Output the [x, y] coordinate of the center of the cell containing the given text.  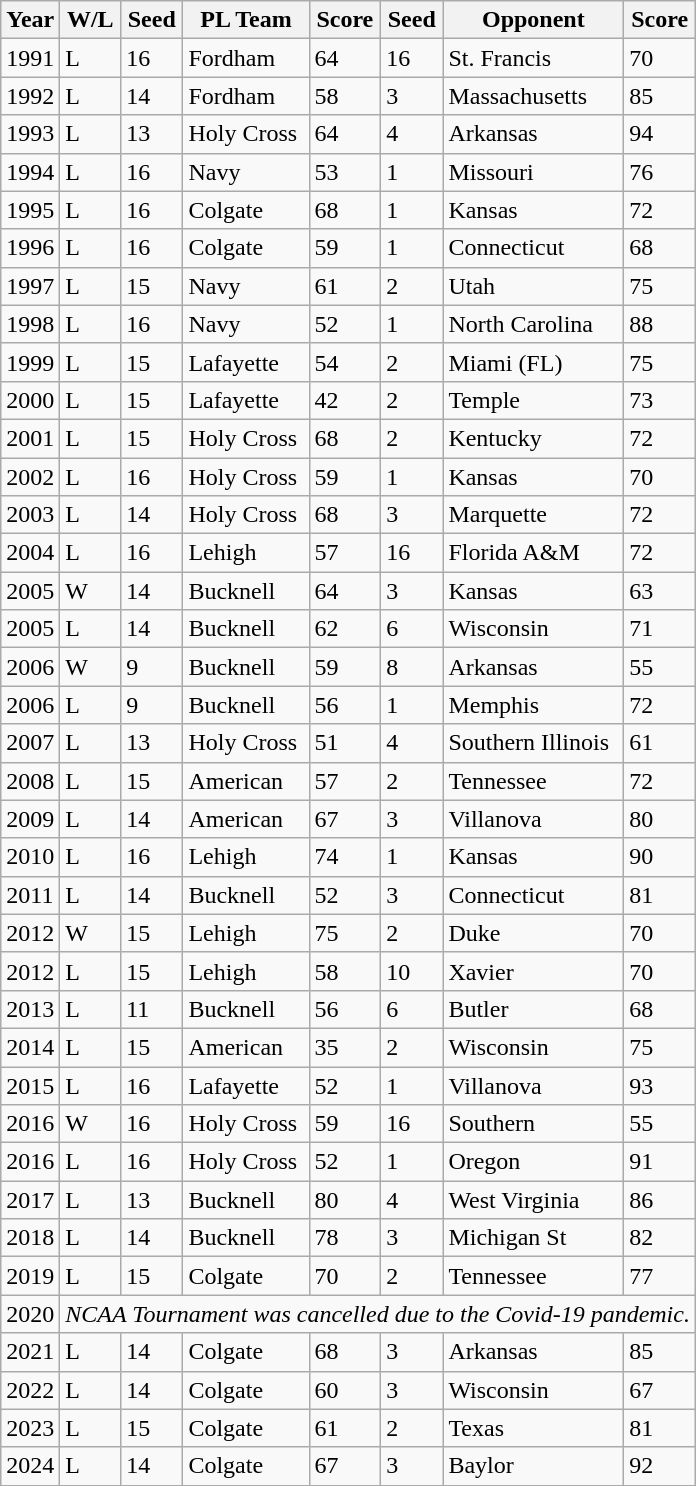
1991 [30, 58]
10 [412, 971]
1996 [30, 248]
1998 [30, 324]
Oregon [534, 1162]
West Virginia [534, 1200]
88 [660, 324]
2011 [30, 895]
62 [345, 629]
63 [660, 591]
53 [345, 172]
Southern [534, 1124]
73 [660, 400]
Temple [534, 400]
2015 [30, 1085]
Texas [534, 1428]
Miami (FL) [534, 362]
Butler [534, 1009]
1997 [30, 286]
North Carolina [534, 324]
71 [660, 629]
Xavier [534, 971]
93 [660, 1085]
77 [660, 1276]
Utah [534, 286]
St. Francis [534, 58]
2008 [30, 781]
51 [345, 743]
Florida A&M [534, 553]
54 [345, 362]
2009 [30, 819]
60 [345, 1390]
2013 [30, 1009]
2021 [30, 1352]
Southern Illinois [534, 743]
2007 [30, 743]
Baylor [534, 1466]
76 [660, 172]
78 [345, 1238]
Marquette [534, 515]
1995 [30, 210]
2023 [30, 1428]
Year [30, 20]
2001 [30, 438]
2019 [30, 1276]
2017 [30, 1200]
2020 [30, 1314]
Duke [534, 933]
NCAA Tournament was cancelled due to the Covid-19 pandemic. [378, 1314]
1992 [30, 96]
1994 [30, 172]
2003 [30, 515]
82 [660, 1238]
2022 [30, 1390]
91 [660, 1162]
42 [345, 400]
Opponent [534, 20]
2000 [30, 400]
90 [660, 857]
Michigan St [534, 1238]
Kentucky [534, 438]
1993 [30, 134]
Massachusetts [534, 96]
2024 [30, 1466]
W/L [90, 20]
Missouri [534, 172]
2018 [30, 1238]
86 [660, 1200]
2004 [30, 553]
2014 [30, 1047]
PL Team [246, 20]
Memphis [534, 705]
92 [660, 1466]
2002 [30, 477]
35 [345, 1047]
1999 [30, 362]
94 [660, 134]
8 [412, 667]
11 [152, 1009]
2010 [30, 857]
74 [345, 857]
